Search for the cell housing the specified text and yield its (x, y) center coordinate. 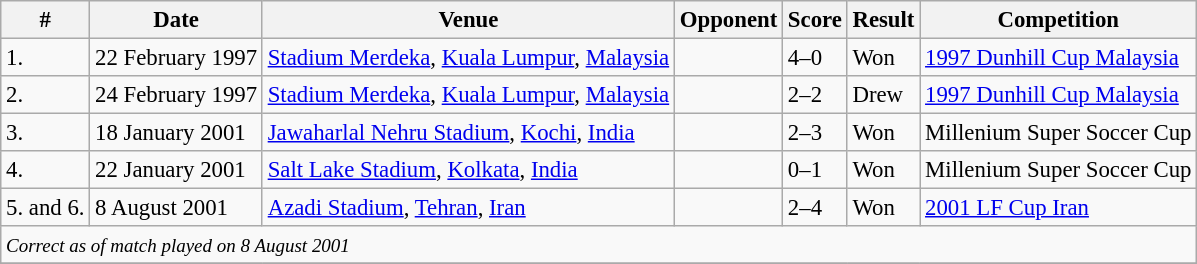
8 August 2001 (176, 208)
Competition (1058, 20)
Result (884, 20)
4–0 (816, 58)
5. and 6. (46, 208)
22 February 1997 (176, 58)
3. (46, 133)
Venue (468, 20)
Correct as of match played on 8 August 2001 (599, 245)
2–2 (816, 95)
2. (46, 95)
Jawaharlal Nehru Stadium, Kochi, India (468, 133)
24 February 1997 (176, 95)
2–4 (816, 208)
Salt Lake Stadium, Kolkata, India (468, 170)
4. (46, 170)
Azadi Stadium, Tehran, Iran (468, 208)
1. (46, 58)
0–1 (816, 170)
Score (816, 20)
2–3 (816, 133)
Drew (884, 95)
22 January 2001 (176, 170)
2001 LF Cup Iran (1058, 208)
Opponent (728, 20)
18 January 2001 (176, 133)
# (46, 20)
Date (176, 20)
